Search for the cell housing the specified text and yield its [X, Y] center coordinate. 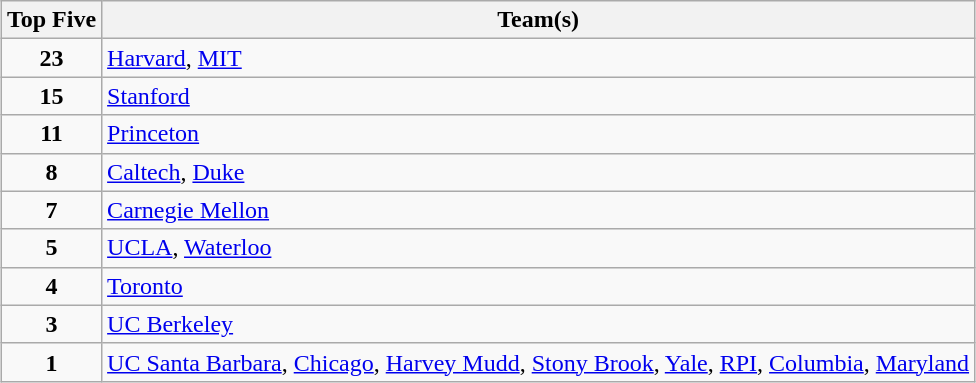
15 [51, 96]
1 [51, 362]
5 [51, 248]
Princeton [538, 134]
Top Five [51, 20]
UC Santa Barbara, Chicago, Harvey Mudd, Stony Brook, Yale, RPI, Columbia, Maryland [538, 362]
Harvard, MIT [538, 58]
7 [51, 210]
23 [51, 58]
Toronto [538, 286]
Carnegie Mellon [538, 210]
Team(s) [538, 20]
UCLA, Waterloo [538, 248]
11 [51, 134]
Caltech, Duke [538, 172]
3 [51, 324]
Stanford [538, 96]
UC Berkeley [538, 324]
8 [51, 172]
4 [51, 286]
